Detect which cell encompasses the target text, then output its [x, y] center coordinate. 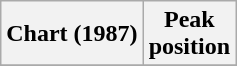
Chart (1987) [72, 34]
Peakposition [189, 34]
